Locate the cell with the specified text and output its (x, y) center coordinate. 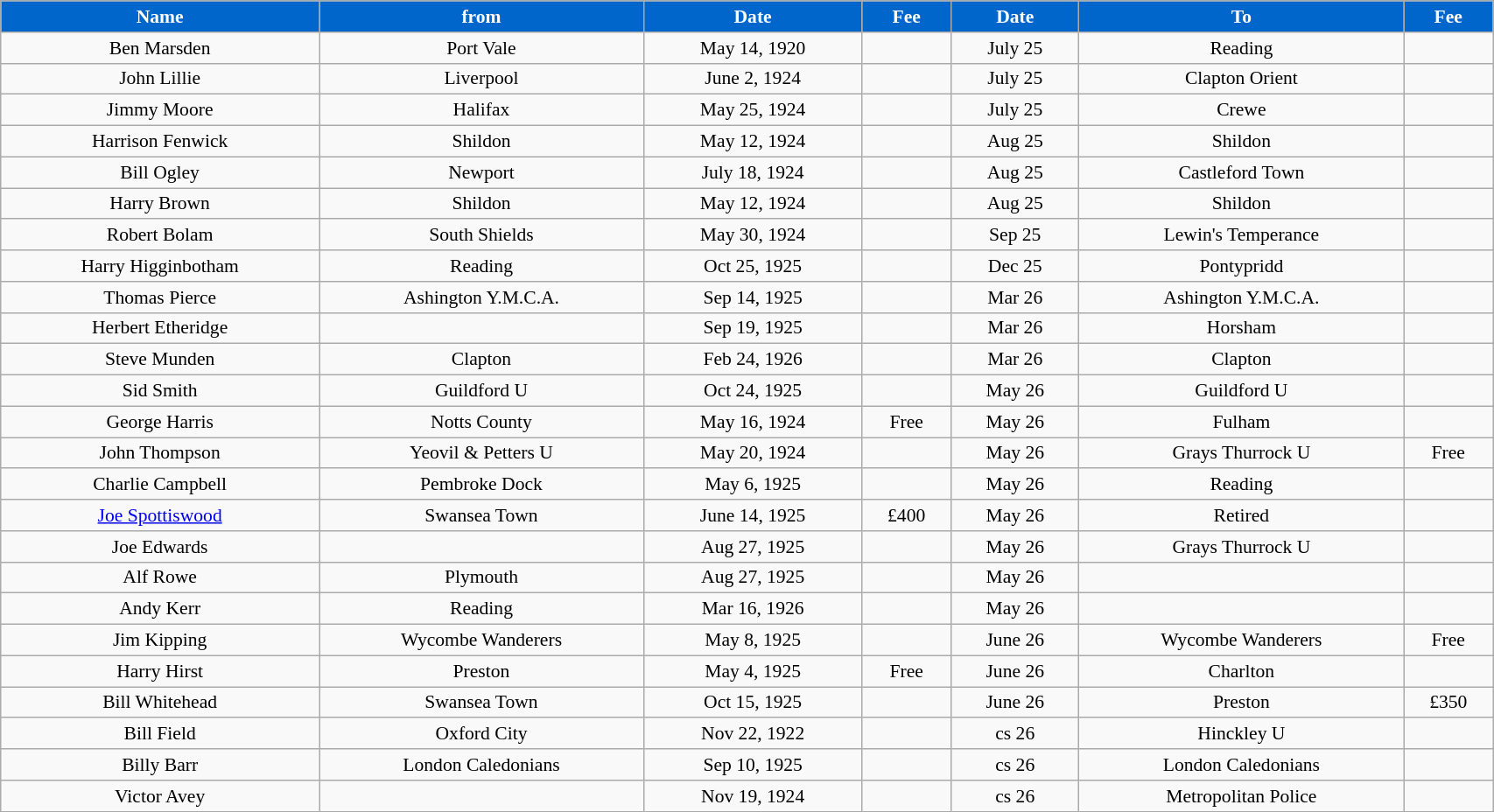
May 20, 1924 (753, 453)
Sep 10, 1925 (753, 765)
Castleford Town (1241, 172)
May 30, 1924 (753, 235)
July 18, 1924 (753, 172)
£400 (907, 515)
Halifax (481, 110)
May 25, 1924 (753, 110)
To (1241, 17)
Retired (1241, 515)
John Thompson (160, 453)
Alf Rowe (160, 577)
Mar 16, 1926 (753, 609)
South Shields (481, 235)
Jim Kipping (160, 640)
Sep 19, 1925 (753, 328)
Dec 25 (1015, 266)
Clapton Orient (1241, 79)
Herbert Etheridge (160, 328)
Port Vale (481, 48)
Ben Marsden (160, 48)
Metropolitan Police (1241, 796)
Oxford City (481, 734)
Feb 24, 1926 (753, 360)
Liverpool (481, 79)
Lewin's Temperance (1241, 235)
May 16, 1924 (753, 422)
Harry Higginbotham (160, 266)
Notts County (481, 422)
Sid Smith (160, 391)
Charlton (1241, 671)
June 2, 1924 (753, 79)
Crewe (1241, 110)
Harrison Fenwick (160, 142)
Horsham (1241, 328)
May 6, 1925 (753, 485)
£350 (1448, 703)
Jimmy Moore (160, 110)
May 4, 1925 (753, 671)
Robert Bolam (160, 235)
Hinckley U (1241, 734)
Bill Field (160, 734)
Nov 19, 1924 (753, 796)
Oct 24, 1925 (753, 391)
Charlie Campbell (160, 485)
John Lillie (160, 79)
Oct 25, 1925 (753, 266)
Name (160, 17)
Yeovil & Petters U (481, 453)
Steve Munden (160, 360)
Pontypridd (1241, 266)
Oct 15, 1925 (753, 703)
Thomas Pierce (160, 297)
Pembroke Dock (481, 485)
Andy Kerr (160, 609)
Bill Whitehead (160, 703)
May 8, 1925 (753, 640)
Sep 14, 1925 (753, 297)
from (481, 17)
June 14, 1925 (753, 515)
Bill Ogley (160, 172)
May 14, 1920 (753, 48)
Plymouth (481, 577)
Fulham (1241, 422)
Newport (481, 172)
Harry Hirst (160, 671)
Joe Edwards (160, 547)
Billy Barr (160, 765)
George Harris (160, 422)
Nov 22, 1922 (753, 734)
Harry Brown (160, 204)
Joe Spottiswood (160, 515)
Victor Avey (160, 796)
Sep 25 (1015, 235)
